Detect which cell encompasses the target text, then output its [x, y] center coordinate. 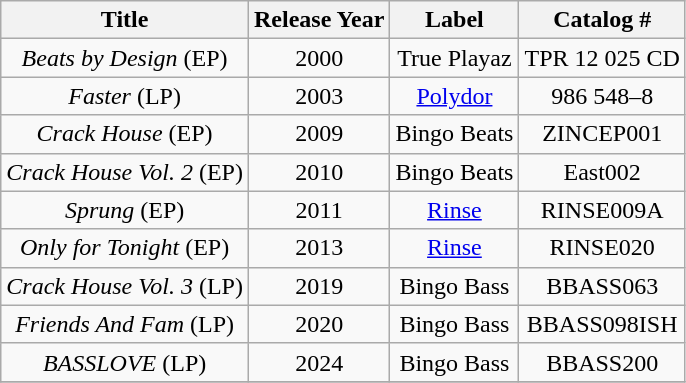
2000 [318, 58]
East002 [602, 172]
2020 [318, 324]
Polydor [454, 96]
Crack House (EP) [125, 134]
Release Year [318, 20]
BBASS063 [602, 286]
Catalog # [602, 20]
Crack House Vol. 2 (EP) [125, 172]
Faster (LP) [125, 96]
RINSE009A [602, 210]
BBASS200 [602, 362]
2011 [318, 210]
986 548–8 [602, 96]
TPR 12 025 CD [602, 58]
Title [125, 20]
2024 [318, 362]
2010 [318, 172]
Beats by Design (EP) [125, 58]
2019 [318, 286]
Only for Tonight (EP) [125, 248]
Label [454, 20]
ZINCEP001 [602, 134]
2009 [318, 134]
2013 [318, 248]
BBASS098ISH [602, 324]
RINSE020 [602, 248]
BASSLOVE (LP) [125, 362]
Crack House Vol. 3 (LP) [125, 286]
Sprung (EP) [125, 210]
Friends And Fam (LP) [125, 324]
True Playaz [454, 58]
2003 [318, 96]
